Search for the cell housing the specified text and yield its (X, Y) center coordinate. 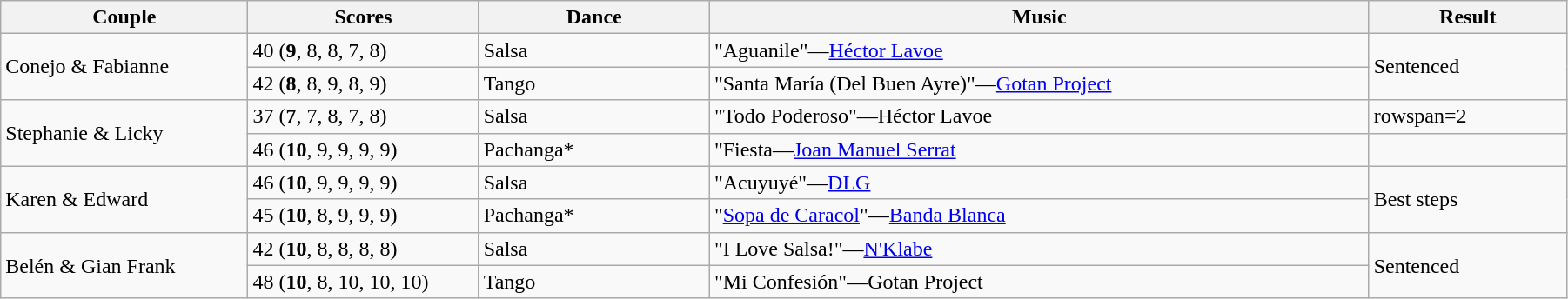
"Todo Poderoso"—Héctor Lavoe (1039, 116)
Belén & Gian Frank (124, 265)
"Acuyuyé"—DLG (1039, 183)
48 (10, 8, 10, 10, 10) (364, 282)
"Sopa de Caracol"—Banda Blanca (1039, 216)
Stephanie & Licky (124, 133)
"Fiesta—Joan Manuel Serrat (1039, 149)
42 (8, 8, 9, 8, 9) (364, 83)
Scores (364, 17)
"Mi Confesión"—Gotan Project (1039, 282)
"I Love Salsa!"—N'Klabe (1039, 249)
Music (1039, 17)
40 (9, 8, 8, 7, 8) (364, 50)
Best steps (1467, 199)
"Santa María (Del Buen Ayre)"—Gotan Project (1039, 83)
Karen & Edward (124, 199)
Couple (124, 17)
42 (10, 8, 8, 8, 8) (364, 249)
37 (7, 7, 8, 7, 8) (364, 116)
"Aguanile"—Héctor Lavoe (1039, 50)
Result (1467, 17)
rowspan=2 (1467, 116)
Dance (593, 17)
Conejo & Fabianne (124, 67)
45 (10, 8, 9, 9, 9) (364, 216)
